Detect which cell encompasses the target text, then output its (x, y) center coordinate. 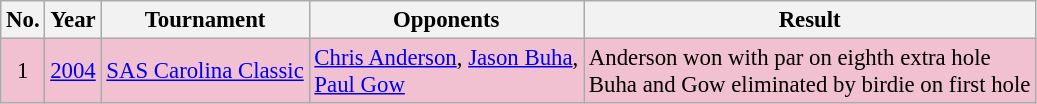
Year (73, 20)
Opponents (446, 20)
No. (23, 20)
Tournament (205, 20)
Chris Anderson, Jason Buha, Paul Gow (446, 72)
SAS Carolina Classic (205, 72)
2004 (73, 72)
Anderson won with par on eighth extra holeBuha and Gow eliminated by birdie on first hole (810, 72)
Result (810, 20)
1 (23, 72)
